For the text-containing cell, return its midpoint in (x, y) coordinate format. 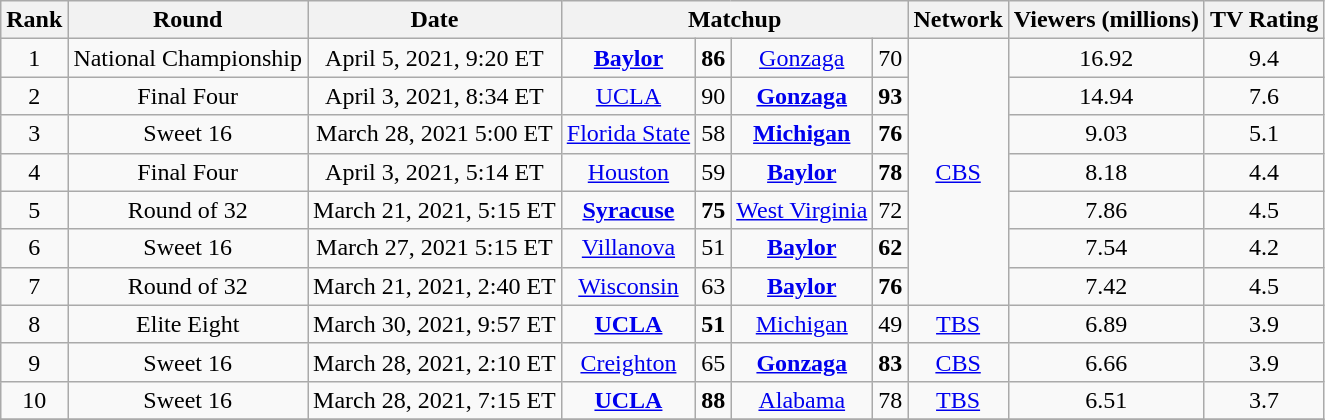
March 28, 2021, 7:15 ET (435, 400)
8 (34, 324)
6.89 (1106, 324)
62 (890, 248)
March 27, 2021 5:15 ET (435, 248)
March 30, 2021, 9:57 ET (435, 324)
Viewers (millions) (1106, 20)
Alabama (802, 400)
Syracuse (628, 210)
4.2 (1264, 248)
Date (435, 20)
6.51 (1106, 400)
7.6 (1264, 96)
Rank (34, 20)
TV Rating (1264, 20)
58 (714, 134)
March 28, 2021, 2:10 ET (435, 362)
March 21, 2021, 5:15 ET (435, 210)
Florida State (628, 134)
14.94 (1106, 96)
Wisconsin (628, 286)
March 28, 2021 5:00 ET (435, 134)
Matchup (734, 20)
7.54 (1106, 248)
April 3, 2021, 5:14 ET (435, 172)
5 (34, 210)
86 (714, 58)
Elite Eight (188, 324)
83 (890, 362)
72 (890, 210)
Villanova (628, 248)
7 (34, 286)
Creighton (628, 362)
Round (188, 20)
3.7 (1264, 400)
1 (34, 58)
90 (714, 96)
April 5, 2021, 9:20 ET (435, 58)
3 (34, 134)
9.03 (1106, 134)
West Virginia (802, 210)
9 (34, 362)
70 (890, 58)
65 (714, 362)
4 (34, 172)
Houston (628, 172)
7.86 (1106, 210)
10 (34, 400)
75 (714, 210)
2 (34, 96)
49 (890, 324)
59 (714, 172)
5.1 (1264, 134)
National Championship (188, 58)
March 21, 2021, 2:40 ET (435, 286)
93 (890, 96)
April 3, 2021, 8:34 ET (435, 96)
6.66 (1106, 362)
63 (714, 286)
16.92 (1106, 58)
8.18 (1106, 172)
88 (714, 400)
9.4 (1264, 58)
Network (958, 20)
4.4 (1264, 172)
6 (34, 248)
7.42 (1106, 286)
